Find where the given text appears and provide that cell's center as (X, Y) coordinate. 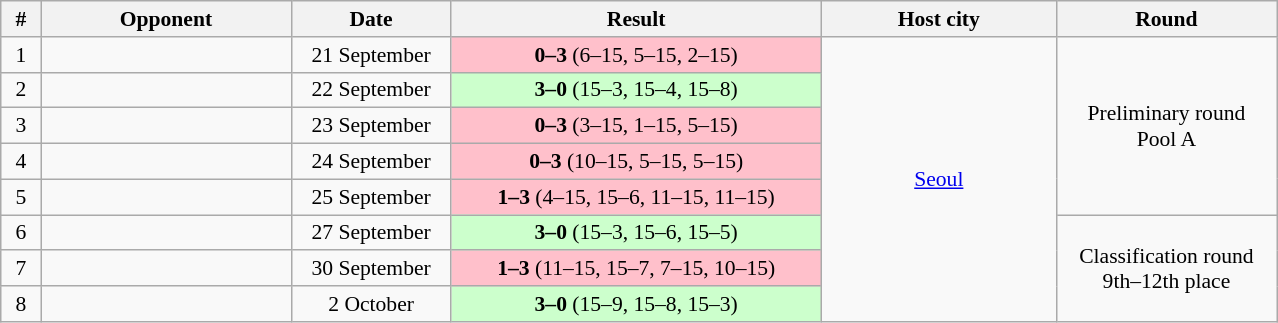
3–0 (15–3, 15–4, 15–8) (636, 90)
Preliminary roundPool A (1166, 126)
Result (636, 19)
3 (21, 126)
30 September (371, 269)
# (21, 19)
0–3 (6–15, 5–15, 2–15) (636, 55)
8 (21, 304)
24 September (371, 162)
Date (371, 19)
7 (21, 269)
22 September (371, 90)
2 (21, 90)
25 September (371, 197)
1 (21, 55)
Opponent (166, 19)
Classification round9th–12th place (1166, 268)
23 September (371, 126)
4 (21, 162)
21 September (371, 55)
1–3 (11–15, 15–7, 7–15, 10–15) (636, 269)
0–3 (3–15, 1–15, 5–15) (636, 126)
2 October (371, 304)
6 (21, 233)
5 (21, 197)
0–3 (10–15, 5–15, 5–15) (636, 162)
Seoul (938, 180)
Round (1166, 19)
27 September (371, 233)
3–0 (15–3, 15–6, 15–5) (636, 233)
1–3 (4–15, 15–6, 11–15, 11–15) (636, 197)
3–0 (15–9, 15–8, 15–3) (636, 304)
Host city (938, 19)
